Return [x, y] of the center of cell containing provided text 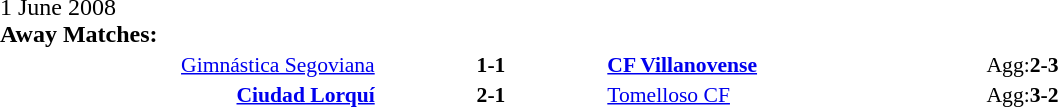
1-1 [492, 64]
CF Villanovense [795, 64]
